Find where the given text appears and provide that cell's center as (x, y) coordinate. 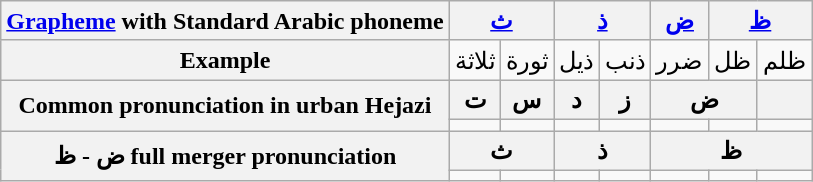
ظل (732, 60)
ذيل (577, 60)
د (577, 100)
س (528, 100)
Example (225, 60)
ت (475, 100)
ثورة (528, 60)
ظلم (784, 60)
ذنب (625, 60)
ثلاثة (475, 60)
Grapheme with Standard Arabic phoneme (225, 21)
ض - ظ full merger pronunciation (225, 156)
ز (625, 100)
ضرر (680, 60)
Common pronunciation in urban Hejazi (225, 106)
